Extract the [x, y] coordinate from the center of the cell holding the provided text.  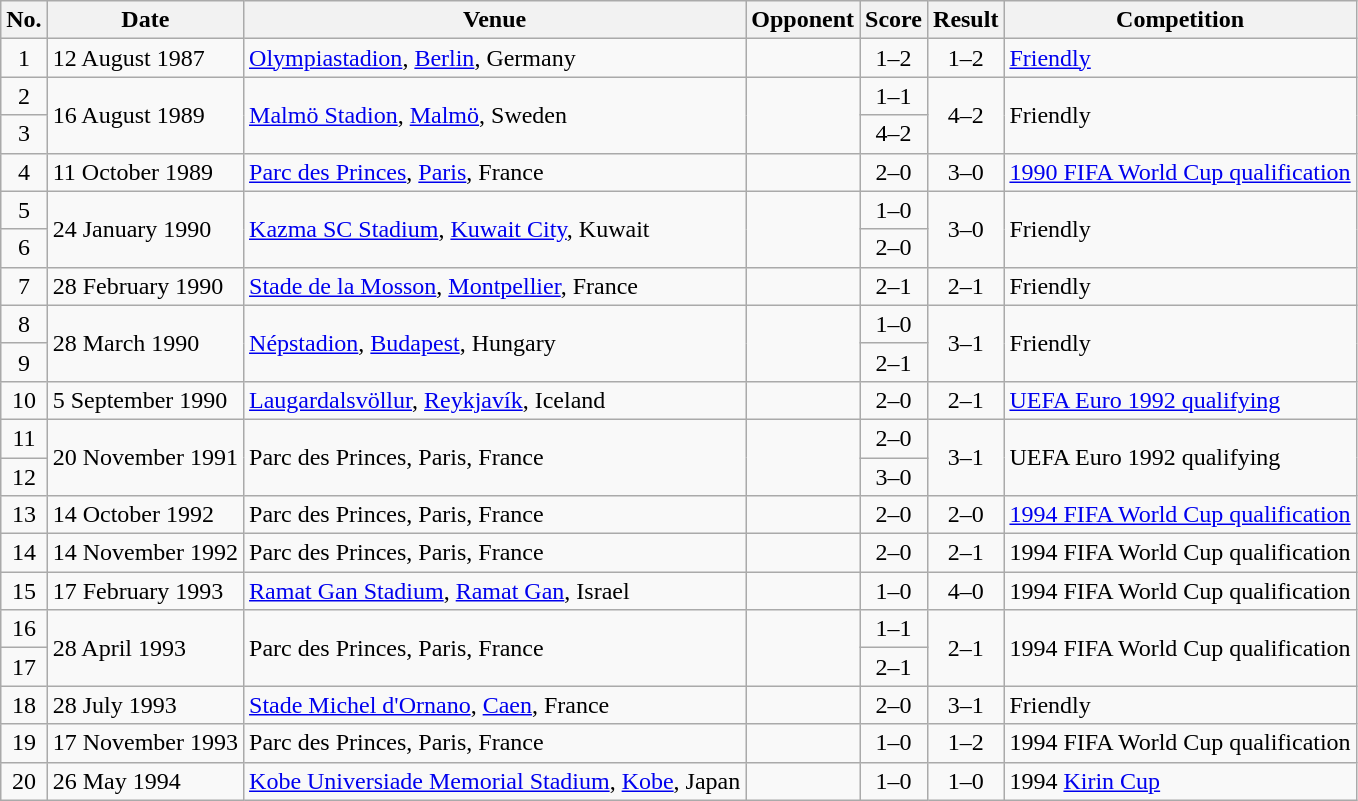
16 [24, 629]
13 [24, 515]
18 [24, 705]
Date [145, 20]
Malmö Stadion, Malmö, Sweden [495, 115]
14 [24, 553]
Result [966, 20]
26 May 1994 [145, 781]
28 February 1990 [145, 286]
28 April 1993 [145, 648]
14 October 1992 [145, 515]
5 September 1990 [145, 400]
8 [24, 324]
6 [24, 248]
1990 FIFA World Cup qualification [1180, 172]
17 [24, 667]
3 [24, 134]
Opponent [803, 20]
Kobe Universiade Memorial Stadium, Kobe, Japan [495, 781]
9 [24, 362]
16 August 1989 [145, 115]
11 [24, 438]
Népstadion, Budapest, Hungary [495, 343]
12 August 1987 [145, 58]
Olympiastadion, Berlin, Germany [495, 58]
Venue [495, 20]
Stade de la Mosson, Montpellier, France [495, 286]
4 [24, 172]
10 [24, 400]
28 March 1990 [145, 343]
Competition [1180, 20]
12 [24, 477]
Score [894, 20]
Ramat Gan Stadium, Ramat Gan, Israel [495, 591]
20 November 1991 [145, 457]
28 July 1993 [145, 705]
No. [24, 20]
1994 Kirin Cup [1180, 781]
14 November 1992 [145, 553]
7 [24, 286]
Kazma SC Stadium, Kuwait City, Kuwait [495, 229]
2 [24, 96]
17 November 1993 [145, 743]
11 October 1989 [145, 172]
17 February 1993 [145, 591]
Stade Michel d'Ornano, Caen, France [495, 705]
24 January 1990 [145, 229]
4–0 [966, 591]
19 [24, 743]
5 [24, 210]
15 [24, 591]
Laugardalsvöllur, Reykjavík, Iceland [495, 400]
1 [24, 58]
20 [24, 781]
